Output the (x, y) coordinate of the center of the cell containing the given text.  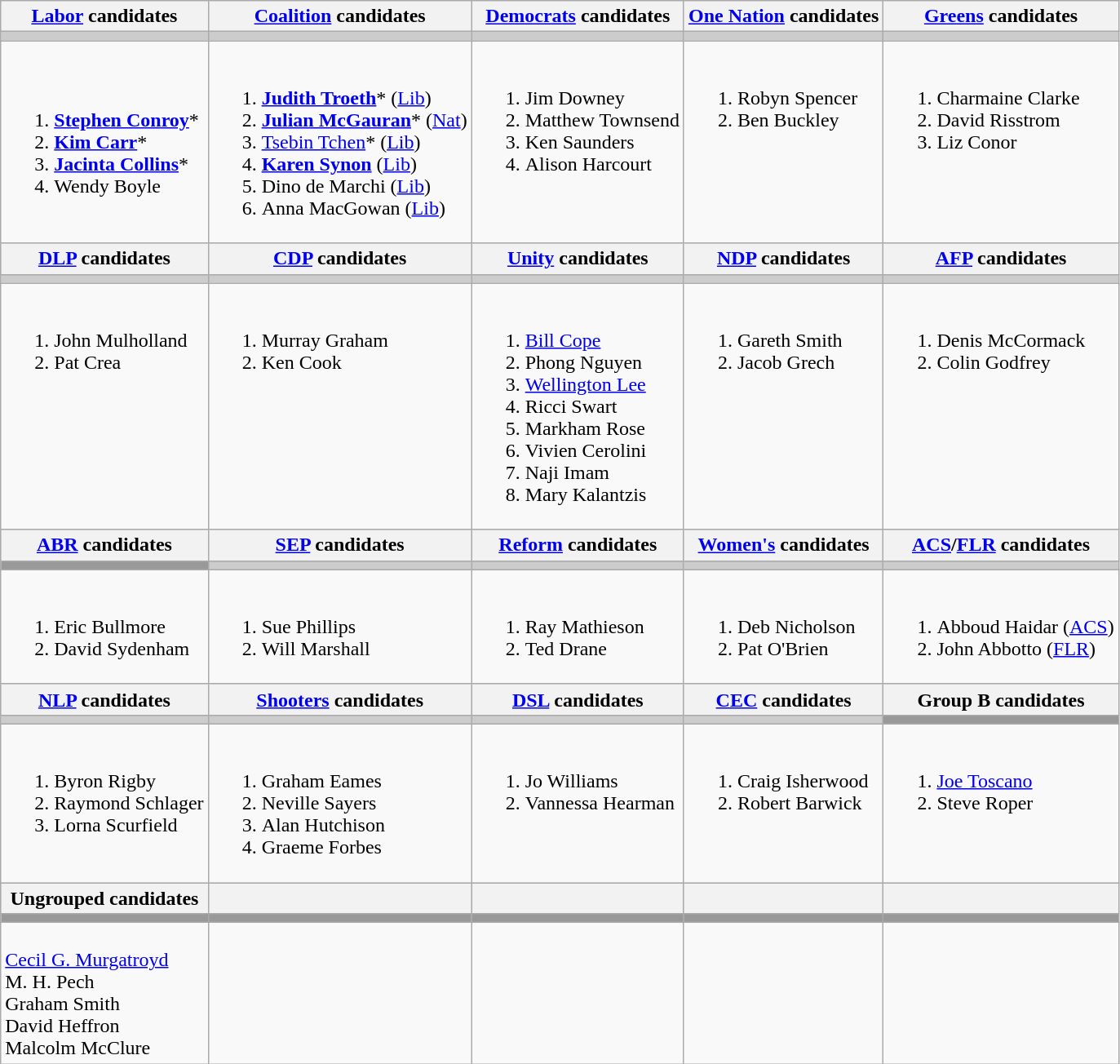
Sue PhillipsWill Marshall (339, 627)
Shooters candidates (339, 699)
Bill CopePhong NguyenWellington LeeRicci SwartMarkham RoseVivien CeroliniNaji ImamMary Kalantzis (578, 406)
Robyn SpencerBen Buckley (783, 142)
SEP candidates (339, 545)
One Nation candidates (783, 16)
Democrats candidates (578, 16)
Labor candidates (104, 16)
AFP candidates (1001, 259)
Gareth SmithJacob Grech (783, 406)
NDP candidates (783, 259)
Coalition candidates (339, 16)
Joe ToscanoSteve Roper (1001, 803)
DLP candidates (104, 259)
NLP candidates (104, 699)
Abboud Haidar (ACS)John Abbotto (FLR) (1001, 627)
Stephen Conroy*Kim Carr*Jacinta Collins*Wendy Boyle (104, 142)
Ungrouped candidates (104, 898)
CDP candidates (339, 259)
John MulhollandPat Crea (104, 406)
Charmaine ClarkeDavid RisstromLiz Conor (1001, 142)
CEC candidates (783, 699)
Reform candidates (578, 545)
ABR candidates (104, 545)
Denis McCormackColin Godfrey (1001, 406)
Graham EamesNeville SayersAlan HutchisonGraeme Forbes (339, 803)
Murray GrahamKen Cook (339, 406)
Jim DowneyMatthew TownsendKen SaundersAlison Harcourt (578, 142)
DSL candidates (578, 699)
Group B candidates (1001, 699)
Ray MathiesonTed Drane (578, 627)
Craig IsherwoodRobert Barwick (783, 803)
Eric BullmoreDavid Sydenham (104, 627)
Cecil G. Murgatroyd M. H. Pech Graham Smith David Heffron Malcolm McClure (104, 994)
Byron RigbyRaymond SchlagerLorna Scurfield (104, 803)
ACS/FLR candidates (1001, 545)
Judith Troeth* (Lib)Julian McGauran* (Nat)Tsebin Tchen* (Lib)Karen Synon (Lib)Dino de Marchi (Lib)Anna MacGowan (Lib) (339, 142)
Women's candidates (783, 545)
Greens candidates (1001, 16)
Deb NicholsonPat O'Brien (783, 627)
Jo WilliamsVannessa Hearman (578, 803)
Unity candidates (578, 259)
